Extract the [X, Y] coordinate from the center of the cell holding the provided text.  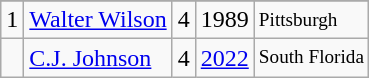
South Florida [311, 58]
1 [12, 20]
Walter Wilson [98, 20]
2022 [224, 58]
C.J. Johnson [98, 58]
1989 [224, 20]
Pittsburgh [311, 20]
